Search for the cell housing the specified text and yield its [x, y] center coordinate. 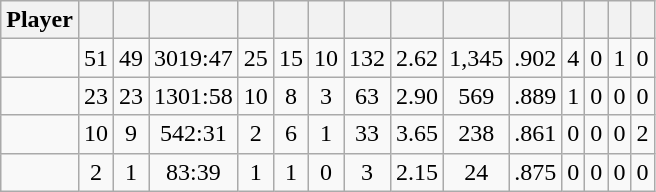
.875 [536, 172]
2.90 [418, 96]
49 [132, 58]
3019:47 [194, 58]
9 [132, 134]
132 [368, 58]
8 [290, 96]
.902 [536, 58]
1301:58 [194, 96]
51 [96, 58]
2.62 [418, 58]
24 [476, 172]
238 [476, 134]
83:39 [194, 172]
.889 [536, 96]
2.15 [418, 172]
4 [574, 58]
33 [368, 134]
1,345 [476, 58]
3.65 [418, 134]
25 [256, 58]
Player [40, 20]
569 [476, 96]
63 [368, 96]
15 [290, 58]
6 [290, 134]
542:31 [194, 134]
.861 [536, 134]
